Determine the (X, Y) coordinate at the center of the cell enclosing the given text.  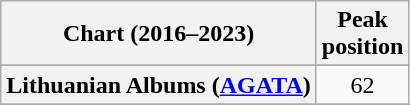
Chart (2016–2023) (159, 34)
Peakposition (362, 34)
Lithuanian Albums (AGATA) (159, 85)
62 (362, 85)
